Return the (X, Y) coordinate for the center point of the cell that contains the specified text.  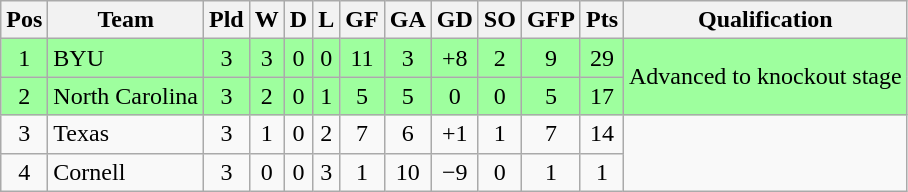
Advanced to knockout stage (766, 77)
BYU (126, 58)
SO (500, 20)
W (266, 20)
North Carolina (126, 96)
4 (24, 172)
29 (602, 58)
GA (408, 20)
GFP (550, 20)
Pld (227, 20)
−9 (454, 172)
14 (602, 134)
+8 (454, 58)
6 (408, 134)
GF (362, 20)
L (326, 20)
Pos (24, 20)
10 (408, 172)
GD (454, 20)
17 (602, 96)
Texas (126, 134)
11 (362, 58)
Pts (602, 20)
+1 (454, 134)
D (298, 20)
Team (126, 20)
Cornell (126, 172)
9 (550, 58)
Qualification (766, 20)
